From the cell containing the given text, extract its center point as [x, y] coordinate. 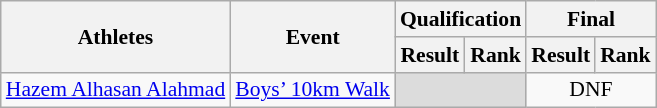
Event [312, 36]
Boys’ 10km Walk [312, 90]
Qualification [460, 19]
DNF [590, 90]
Hazem Alhasan Alahmad [116, 90]
Athletes [116, 36]
Final [590, 19]
